From the cell containing the given text, extract its center point as (X, Y) coordinate. 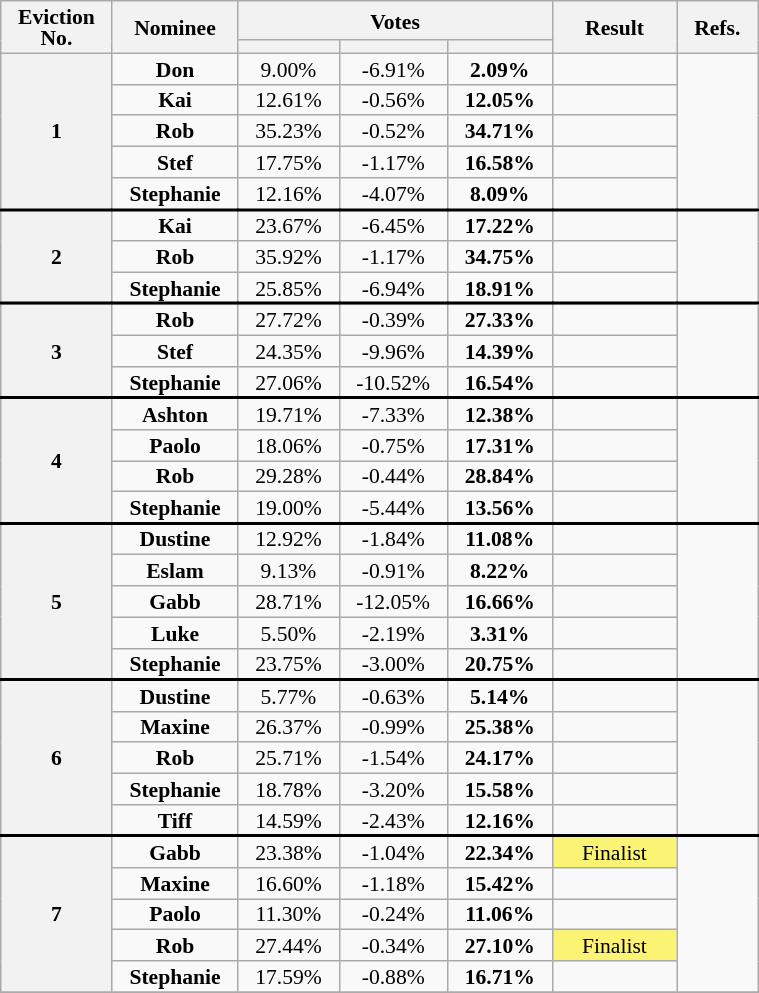
15.42% (500, 884)
16.54% (500, 382)
Refs. (718, 27)
-12.05% (393, 602)
25.38% (500, 726)
8.09% (500, 194)
19.71% (288, 414)
26.37% (288, 726)
-0.34% (393, 946)
4 (56, 460)
34.75% (500, 258)
18.78% (288, 790)
27.72% (288, 320)
-9.96% (393, 352)
3 (56, 351)
-1.18% (393, 884)
-6.94% (393, 288)
Eviction No. (56, 27)
15.58% (500, 790)
16.58% (500, 162)
5 (56, 601)
17.22% (500, 226)
Luke (175, 632)
11.30% (288, 914)
17.75% (288, 162)
27.44% (288, 946)
-0.91% (393, 570)
-0.99% (393, 726)
19.00% (288, 508)
25.85% (288, 288)
-2.19% (393, 632)
20.75% (500, 664)
-10.52% (393, 382)
27.10% (500, 946)
25.71% (288, 758)
35.92% (288, 258)
-0.56% (393, 100)
2 (56, 257)
27.33% (500, 320)
Don (175, 68)
-6.45% (393, 226)
-0.52% (393, 132)
23.38% (288, 852)
29.28% (288, 476)
Ashton (175, 414)
17.31% (500, 446)
6 (56, 758)
22.34% (500, 852)
2.09% (500, 68)
12.92% (288, 539)
11.06% (500, 914)
16.60% (288, 884)
-1.04% (393, 852)
-0.44% (393, 476)
-0.75% (393, 446)
12.05% (500, 100)
18.06% (288, 446)
27.06% (288, 382)
-2.43% (393, 820)
-3.00% (393, 664)
-3.20% (393, 790)
-0.88% (393, 976)
24.17% (500, 758)
-6.91% (393, 68)
5.50% (288, 632)
7 (56, 914)
-5.44% (393, 508)
24.35% (288, 352)
1 (56, 131)
-0.63% (393, 696)
23.75% (288, 664)
9.13% (288, 570)
-7.33% (393, 414)
23.67% (288, 226)
13.56% (500, 508)
28.71% (288, 602)
9.00% (288, 68)
-1.84% (393, 539)
18.91% (500, 288)
Nominee (175, 27)
14.59% (288, 820)
16.66% (500, 602)
17.59% (288, 976)
8.22% (500, 570)
-4.07% (393, 194)
12.61% (288, 100)
34.71% (500, 132)
Result (614, 27)
5.77% (288, 696)
16.71% (500, 976)
Votes (395, 20)
5.14% (500, 696)
12.38% (500, 414)
Tiff (175, 820)
-0.39% (393, 320)
11.08% (500, 539)
-1.54% (393, 758)
35.23% (288, 132)
-0.24% (393, 914)
14.39% (500, 352)
3.31% (500, 632)
28.84% (500, 476)
Eslam (175, 570)
